Detect which cell encompasses the target text, then output its [X, Y] center coordinate. 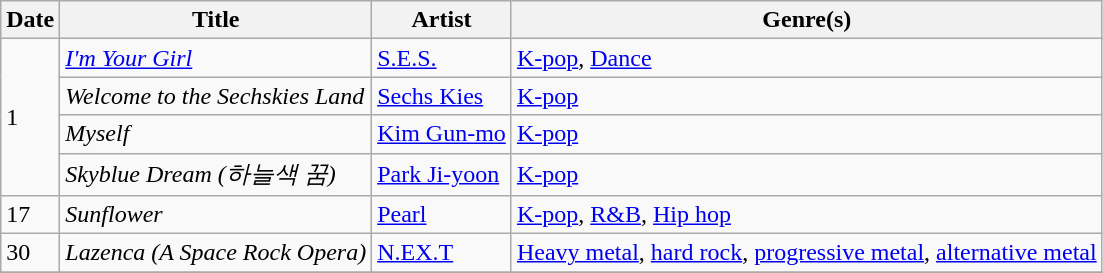
I'm Your Girl [216, 58]
Park Ji-yoon [442, 174]
Genre(s) [806, 20]
Pearl [442, 215]
Sechs Kies [442, 96]
Lazenca (A Space Rock Opera) [216, 253]
1 [30, 118]
Heavy metal, hard rock, progressive metal, alternative metal [806, 253]
30 [30, 253]
17 [30, 215]
K-pop, Dance [806, 58]
Myself [216, 134]
N.EX.T [442, 253]
Sunflower [216, 215]
K-pop, R&B, Hip hop [806, 215]
Date [30, 20]
S.E.S. [442, 58]
Title [216, 20]
Artist [442, 20]
Welcome to the Sechskies Land [216, 96]
Kim Gun-mo [442, 134]
Skyblue Dream (하늘색 꿈) [216, 174]
